Provide the [x, y] coordinate of the cell's center where the given text is located.  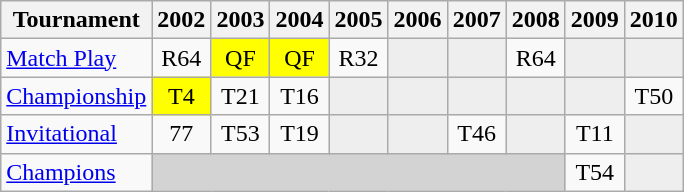
2009 [594, 20]
2006 [418, 20]
T46 [476, 134]
T53 [240, 134]
T50 [654, 96]
T19 [300, 134]
Match Play [76, 58]
R32 [358, 58]
2010 [654, 20]
2002 [182, 20]
T11 [594, 134]
2008 [536, 20]
T16 [300, 96]
T54 [594, 172]
Tournament [76, 20]
Champions [76, 172]
2003 [240, 20]
2007 [476, 20]
77 [182, 134]
Championship [76, 96]
T21 [240, 96]
Invitational [76, 134]
T4 [182, 96]
2005 [358, 20]
2004 [300, 20]
